Find where the given text appears and provide that cell's center as [x, y] coordinate. 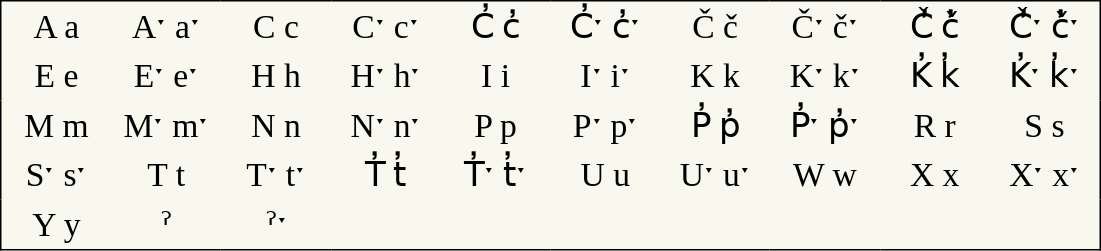
Nˑ nˑ [386, 125]
ˀˑ [276, 225]
C c [276, 26]
K̓ˑ k̓ˑ [1046, 76]
Čˑ čˑ [825, 26]
P p [496, 125]
T̓ t̓ [386, 175]
P̓ˑ p̓ˑ [825, 125]
M m [56, 125]
A a [56, 26]
Mˑ mˑ [166, 125]
T t [166, 175]
X x [935, 175]
K k [715, 76]
E e [56, 76]
Tˑ tˑ [276, 175]
Aˑ aˑ [166, 26]
C̓ c̓ [496, 26]
C̓ˑ c̓ˑ [605, 26]
R r [935, 125]
P̓ p̓ [715, 125]
Cˑ cˑ [386, 26]
I i [496, 76]
Eˑ eˑ [166, 76]
ˀ [166, 225]
N n [276, 125]
T̓ˑ t̓ˑ [496, 175]
U u [605, 175]
Kˑ kˑ [825, 76]
Uˑ uˑ [715, 175]
Hˑ hˑ [386, 76]
S s [1046, 125]
Xˑ xˑ [1046, 175]
H h [276, 76]
W w [825, 175]
Y y [56, 225]
Č̓ č̓ [935, 26]
Iˑ iˑ [605, 76]
Č č [715, 26]
Č̓ˑ č̓ˑ [1046, 26]
Sˑ sˑ [56, 175]
K̓ k̓ [935, 76]
Pˑ pˑ [605, 125]
